Pinpoint the cell where the given text exists, returning its [X, Y] midpoint coordinate. 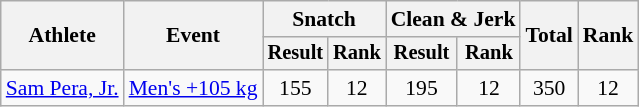
Snatch [324, 19]
Sam Pera, Jr. [62, 88]
Clean & Jerk [454, 19]
Total [548, 36]
195 [422, 88]
155 [296, 88]
Athlete [62, 36]
Event [194, 36]
350 [548, 88]
Men's +105 kg [194, 88]
